Output the [x, y] coordinate of the center of the cell containing the given text.  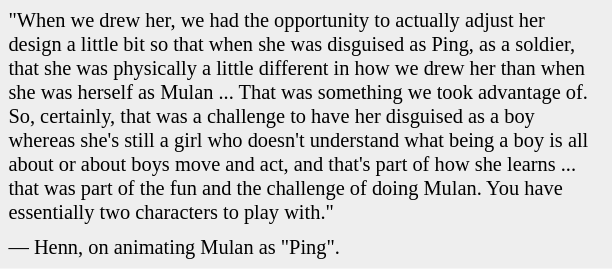
— Henn, on animating Mulan as "Ping". [306, 248]
